Search for the cell housing the specified text and yield its [x, y] center coordinate. 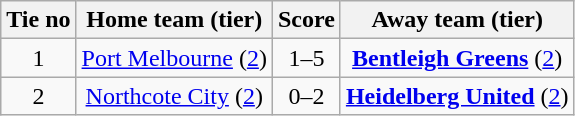
1 [38, 58]
2 [38, 96]
Home team (tier) [174, 20]
1–5 [306, 58]
Bentleigh Greens (2) [457, 58]
0–2 [306, 96]
Score [306, 20]
Port Melbourne (2) [174, 58]
Northcote City (2) [174, 96]
Tie no [38, 20]
Heidelberg United (2) [457, 96]
Away team (tier) [457, 20]
